Find where the given text appears and provide that cell's center as (x, y) coordinate. 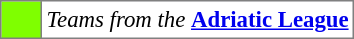
Teams from the Adriatic League (198, 20)
